Locate the cell with the specified text and output its [X, Y] center coordinate. 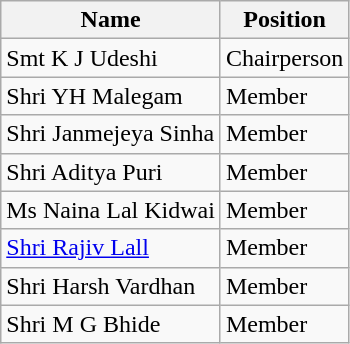
Shri Aditya Puri [111, 172]
Chairperson [284, 58]
Position [284, 20]
Shri Harsh Vardhan [111, 286]
Name [111, 20]
Smt K J Udeshi [111, 58]
Shri YH Malegam [111, 96]
Shri M G Bhide [111, 324]
Shri Janmejeya Sinha [111, 134]
Shri Rajiv Lall [111, 248]
Ms Naina Lal Kidwai [111, 210]
